Extract the (x, y) coordinate from the center of the cell holding the provided text.  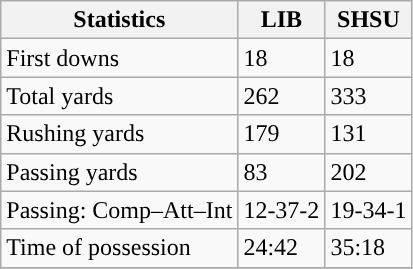
12-37-2 (282, 210)
333 (368, 96)
First downs (120, 58)
Passing: Comp–Att–Int (120, 210)
Total yards (120, 96)
Rushing yards (120, 134)
SHSU (368, 20)
Time of possession (120, 248)
131 (368, 134)
83 (282, 172)
262 (282, 96)
202 (368, 172)
Passing yards (120, 172)
Statistics (120, 20)
19-34-1 (368, 210)
35:18 (368, 248)
LIB (282, 20)
179 (282, 134)
24:42 (282, 248)
